Locate the cell with the specified text and output its (x, y) center coordinate. 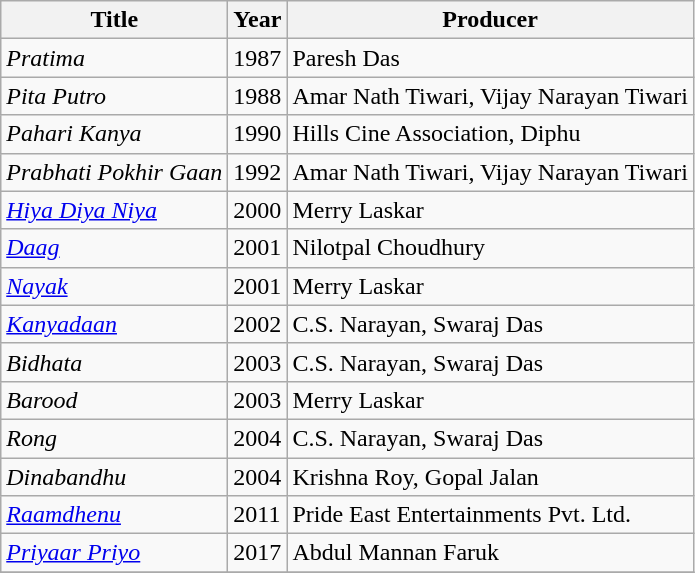
1990 (258, 134)
Prabhati Pokhir Gaan (114, 172)
Priyaar Priyo (114, 553)
Nayak (114, 286)
Title (114, 20)
Dinabandhu (114, 477)
2002 (258, 324)
Year (258, 20)
Pahari Kanya (114, 134)
Hills Cine Association, Diphu (490, 134)
Kanyadaan (114, 324)
Abdul Mannan Faruk (490, 553)
2011 (258, 515)
Pride East Entertainments Pvt. Ltd. (490, 515)
Producer (490, 20)
2000 (258, 210)
Krishna Roy, Gopal Jalan (490, 477)
Pita Putro (114, 96)
1992 (258, 172)
Rong (114, 438)
Bidhata (114, 362)
Pratima (114, 58)
Nilotpal Choudhury (490, 248)
Daag (114, 248)
1987 (258, 58)
Barood (114, 400)
Paresh Das (490, 58)
Hiya Diya Niya (114, 210)
2017 (258, 553)
1988 (258, 96)
Raamdhenu (114, 515)
